Provide the [x, y] coordinate of the cell's center where the given text is located.  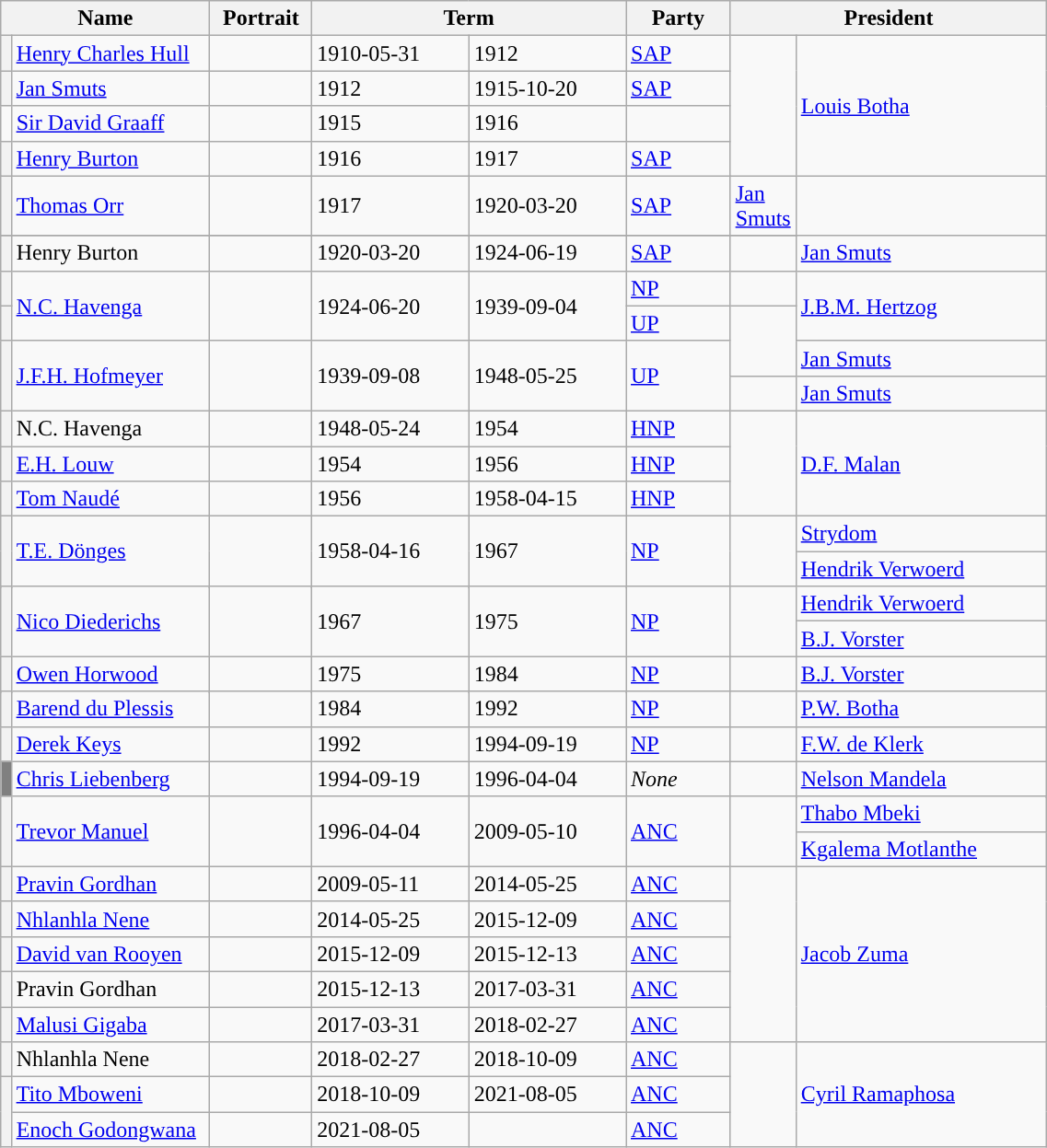
J.F.H. Hofmeyer [111, 376]
Chris Liebenberg [111, 779]
Nico Diederichs [111, 621]
President [889, 18]
T.E. Dönges [111, 551]
1958-04-16 [390, 551]
1958-04-15 [547, 499]
F.W. de Klerk [921, 744]
Name [105, 18]
1948-05-24 [390, 428]
Cyril Ramaphosa [921, 1095]
Barend du Plessis [111, 709]
D.F. Malan [921, 463]
Tom Naudé [111, 499]
Term [470, 18]
1915 [390, 123]
1939-09-08 [390, 376]
David van Rooyen [111, 954]
2009-05-11 [390, 884]
Owen Horwood [111, 674]
1939-09-04 [547, 306]
Strydom [921, 534]
Kgalema Motlanthe [921, 849]
Malusi Gigaba [111, 1025]
1924-06-20 [390, 306]
E.H. Louw [111, 463]
Party [679, 18]
Enoch Godongwana [111, 1130]
1948-05-25 [547, 376]
1924-06-19 [547, 253]
Nelson Mandela [921, 779]
Portrait [262, 18]
Henry Charles Hull [111, 53]
P.W. Botha [921, 709]
Tito Mboweni [111, 1095]
Thabo Mbeki [921, 814]
Thomas Orr [111, 206]
Derek Keys [111, 744]
Trevor Manuel [111, 831]
Louis Botha [921, 106]
J.B.M. Hertzog [921, 306]
Jacob Zuma [921, 954]
Sir David Graaff [111, 123]
2009-05-10 [547, 831]
1910-05-31 [390, 53]
1915-10-20 [547, 88]
None [679, 779]
